Scan for the cell matching the given text and deliver its (x, y) coordinate at center. 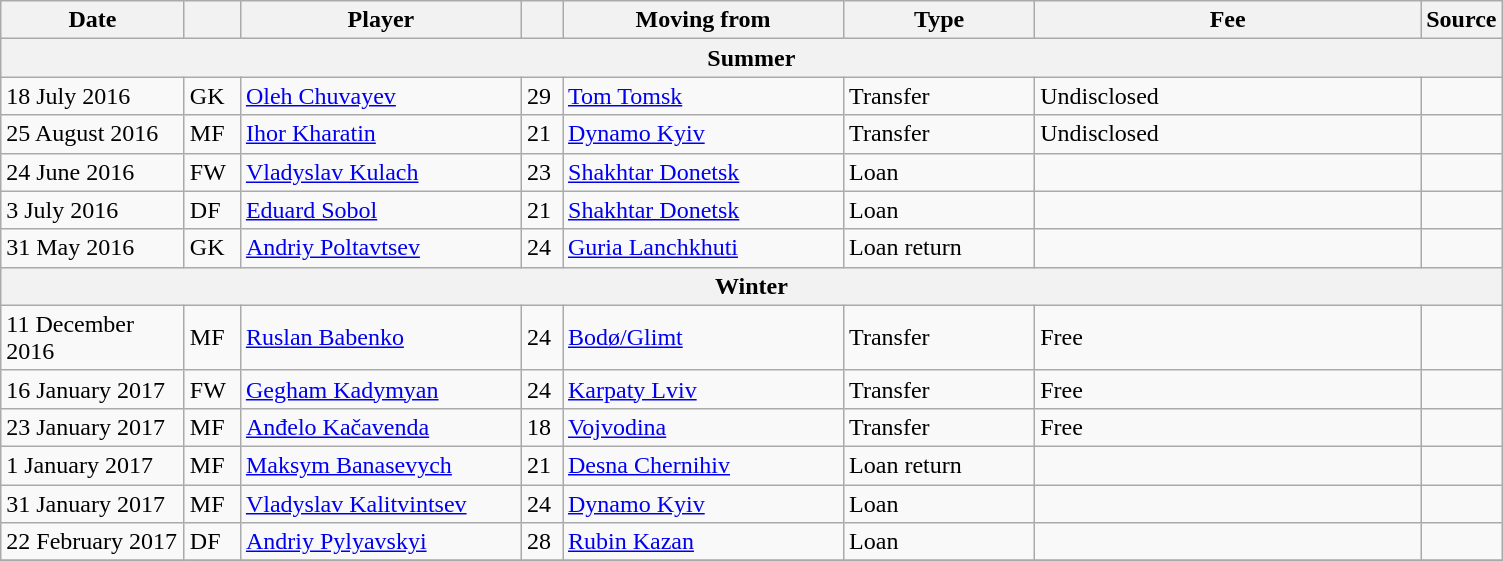
18 (542, 427)
Vladyslav Kalitvintsev (380, 503)
23 January 2017 (93, 427)
Vladyslav Kulach (380, 172)
28 (542, 542)
Date (93, 20)
31 January 2017 (93, 503)
24 June 2016 (93, 172)
Guria Lanchkhuti (702, 248)
Type (940, 20)
Desna Chernihiv (702, 465)
31 May 2016 (93, 248)
Summer (752, 58)
Bodø/Glimt (702, 338)
Andriy Poltavtsev (380, 248)
Oleh Chuvayev (380, 96)
Source (1462, 20)
Vojvodina (702, 427)
23 (542, 172)
Gegham Kadymyan (380, 389)
Ruslan Babenko (380, 338)
16 January 2017 (93, 389)
Karpaty Lviv (702, 389)
3 July 2016 (93, 210)
Rubin Kazan (702, 542)
Andriy Pylyavskyi (380, 542)
1 January 2017 (93, 465)
Maksym Banasevych (380, 465)
Anđelo Kačavenda (380, 427)
29 (542, 96)
18 July 2016 (93, 96)
Moving from (702, 20)
22 February 2017 (93, 542)
Player (380, 20)
25 August 2016 (93, 134)
Ihor Kharatin (380, 134)
11 December 2016 (93, 338)
Fee (1228, 20)
Winter (752, 286)
Eduard Sobol (380, 210)
Tom Tomsk (702, 96)
